From the cell containing the given text, extract its center point as (x, y) coordinate. 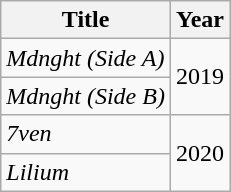
Title (86, 20)
Mdnght (Side B) (86, 96)
7ven (86, 134)
2020 (200, 153)
Lilium (86, 172)
2019 (200, 77)
Mdnght (Side A) (86, 58)
Year (200, 20)
